Pinpoint the cell where the given text exists, returning its [X, Y] midpoint coordinate. 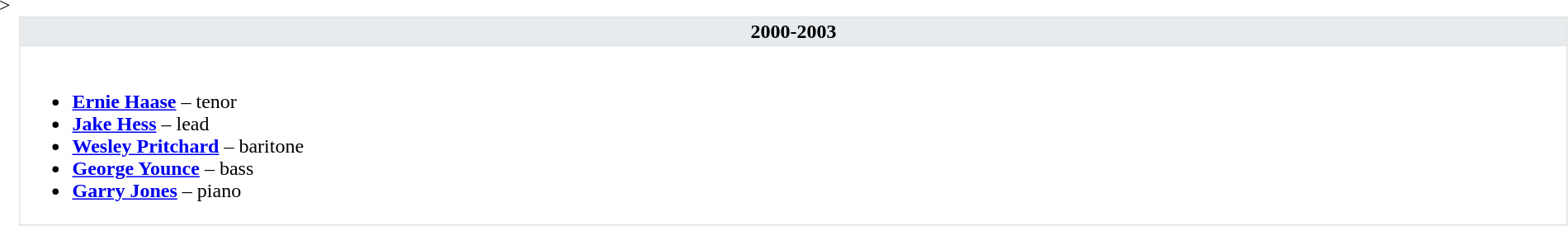
2000-2003 [794, 31]
Ernie Haase – tenorJake Hess – leadWesley Pritchard – baritoneGeorge Younce – bassGarry Jones – piano [794, 135]
